Locate the cell with the specified text and output its (x, y) center coordinate. 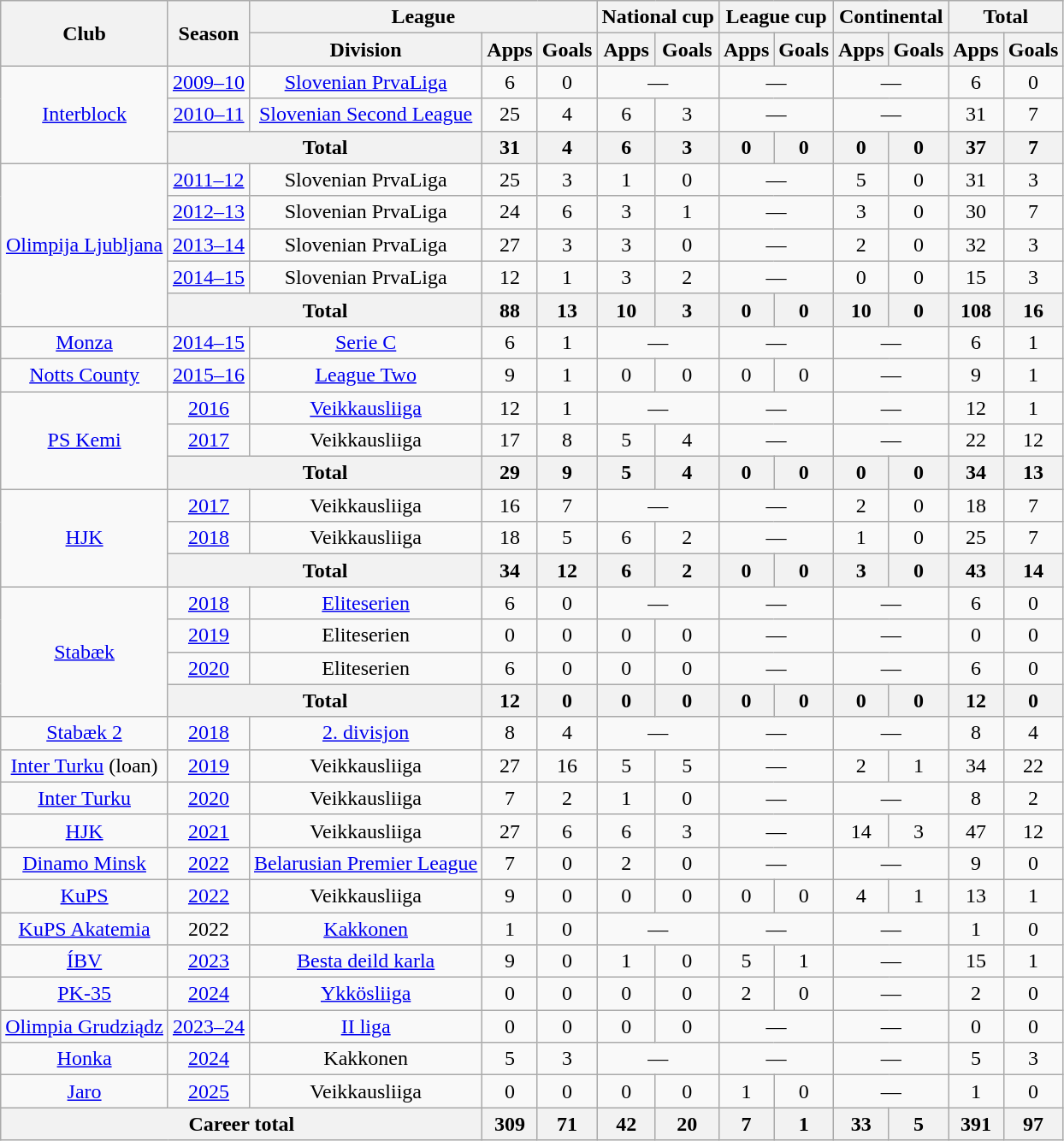
2013–14 (209, 245)
42 (626, 1124)
2023–24 (209, 1026)
33 (861, 1124)
2015–16 (209, 375)
Inter Turku (loan) (85, 766)
Dinamo Minsk (85, 863)
2025 (209, 1091)
Slovenian Second League (365, 115)
KuPS Akatemia (85, 928)
Division (365, 50)
29 (510, 473)
National cup (658, 17)
17 (510, 440)
Season (209, 33)
Jaro (85, 1091)
2012–13 (209, 212)
KuPS (85, 896)
Ykkösliiga (365, 994)
24 (510, 212)
Belarusian Premier League (365, 863)
47 (976, 831)
108 (976, 310)
97 (1033, 1124)
League cup (776, 17)
Olimpija Ljubljana (85, 245)
2016 (209, 408)
II liga (365, 1026)
League Two (365, 375)
Stabæk 2 (85, 733)
391 (976, 1124)
Olimpia Grudziądz (85, 1026)
2023 (209, 961)
Stabæk (85, 652)
20 (687, 1124)
Notts County (85, 375)
ÍBV (85, 961)
Inter Turku (85, 798)
PS Kemi (85, 440)
2009–10 (209, 82)
Continental (891, 17)
2021 (209, 831)
71 (567, 1124)
Monza (85, 342)
2010–11 (209, 115)
37 (976, 147)
88 (510, 310)
43 (976, 570)
Career total (241, 1124)
League (423, 17)
Interblock (85, 115)
309 (510, 1124)
Club (85, 33)
2. divisjon (365, 733)
2011–12 (209, 180)
Besta deild karla (365, 961)
30 (976, 212)
Honka (85, 1059)
PK-35 (85, 994)
32 (976, 245)
Serie C (365, 342)
